Determine the [x, y] coordinate at the center of the cell enclosing the given text.  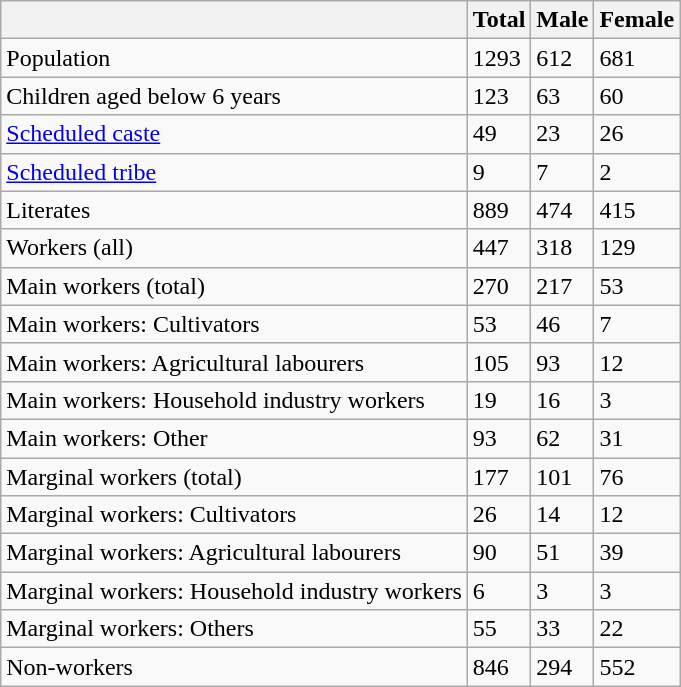
Marginal workers (total) [234, 477]
Children aged below 6 years [234, 96]
19 [499, 400]
Workers (all) [234, 248]
889 [499, 210]
Marginal workers: Others [234, 629]
6 [499, 591]
Main workers: Cultivators [234, 324]
22 [637, 629]
474 [562, 210]
33 [562, 629]
217 [562, 286]
Main workers: Other [234, 438]
123 [499, 96]
63 [562, 96]
612 [562, 58]
415 [637, 210]
681 [637, 58]
Total [499, 20]
105 [499, 362]
447 [499, 248]
318 [562, 248]
16 [562, 400]
552 [637, 667]
Marginal workers: Cultivators [234, 515]
62 [562, 438]
Scheduled caste [234, 134]
31 [637, 438]
Non-workers [234, 667]
129 [637, 248]
Main workers (total) [234, 286]
39 [637, 553]
14 [562, 515]
Marginal workers: Agricultural labourers [234, 553]
Main workers: Agricultural labourers [234, 362]
55 [499, 629]
177 [499, 477]
Scheduled tribe [234, 172]
49 [499, 134]
2 [637, 172]
9 [499, 172]
90 [499, 553]
270 [499, 286]
76 [637, 477]
101 [562, 477]
51 [562, 553]
294 [562, 667]
Population [234, 58]
846 [499, 667]
Marginal workers: Household industry workers [234, 591]
Female [637, 20]
60 [637, 96]
1293 [499, 58]
Literates [234, 210]
23 [562, 134]
Male [562, 20]
Main workers: Household industry workers [234, 400]
46 [562, 324]
